Determine the (X, Y) coordinate at the center of the cell enclosing the given text.  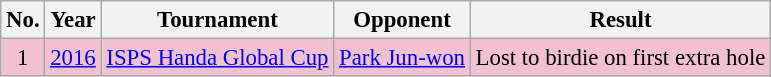
Year (73, 20)
1 (23, 58)
Tournament (218, 20)
Park Jun-won (402, 58)
No. (23, 20)
2016 (73, 58)
Result (620, 20)
Opponent (402, 20)
Lost to birdie on first extra hole (620, 58)
ISPS Handa Global Cup (218, 58)
